Locate the cell with the specified text and output its [x, y] center coordinate. 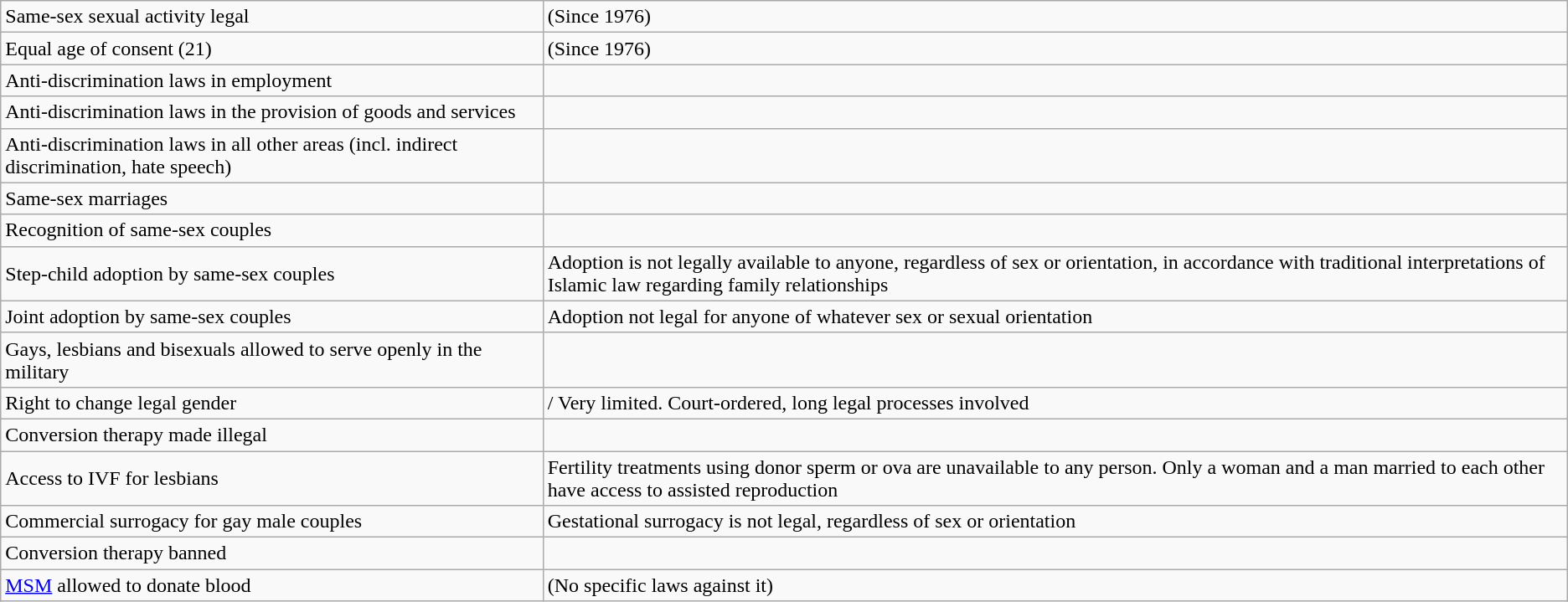
Recognition of same-sex couples [271, 230]
Gays, lesbians and bisexuals allowed to serve openly in the military [271, 360]
Gestational surrogacy is not legal, regardless of sex or orientation [1055, 522]
Step-child adoption by same-sex couples [271, 273]
Equal age of consent (21) [271, 49]
Anti-discrimination laws in the provision of goods and services [271, 112]
(No specific laws against it) [1055, 585]
Adoption not legal for anyone of whatever sex or sexual orientation [1055, 316]
Conversion therapy banned [271, 553]
Anti-discrimination laws in all other areas (incl. indirect discrimination, hate speech) [271, 156]
MSM allowed to donate blood [271, 585]
Anti-discrimination laws in employment [271, 80]
Same-sex sexual activity legal [271, 17]
Right to change legal gender [271, 403]
Commercial surrogacy for gay male couples [271, 522]
Access to IVF for lesbians [271, 477]
Conversion therapy made illegal [271, 435]
Joint adoption by same-sex couples [271, 316]
/ Very limited. Court-ordered, long legal processes involved [1055, 403]
Same-sex marriages [271, 198]
